Capture the cell that displays the provided text and extract its (X, Y) central coordinate. 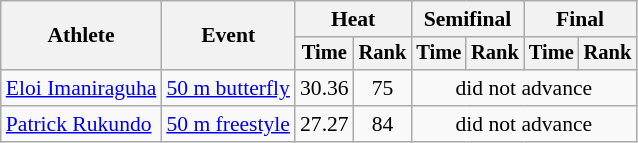
30.36 (324, 88)
Heat (353, 19)
Final (580, 19)
Event (228, 36)
50 m butterfly (228, 88)
75 (383, 88)
Athlete (82, 36)
Eloi Imaniraguha (82, 88)
27.27 (324, 124)
Semifinal (467, 19)
Patrick Rukundo (82, 124)
84 (383, 124)
50 m freestyle (228, 124)
